Search for the cell housing the specified text and yield its [x, y] center coordinate. 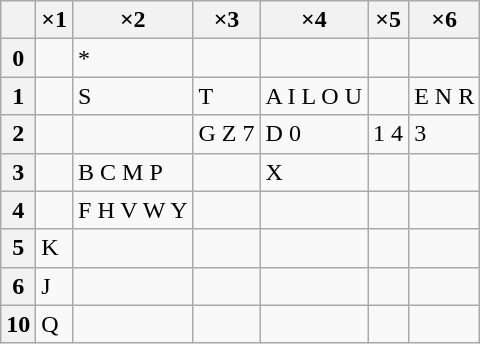
Q [54, 324]
2 [18, 134]
D 0 [314, 134]
4 [18, 210]
B C M P [133, 172]
×1 [54, 20]
A I L O U [314, 96]
J [54, 286]
X [314, 172]
* [133, 58]
×6 [444, 20]
G Z 7 [226, 134]
6 [18, 286]
10 [18, 324]
S [133, 96]
1 4 [388, 134]
×4 [314, 20]
0 [18, 58]
E N R [444, 96]
T [226, 96]
5 [18, 248]
×2 [133, 20]
×5 [388, 20]
1 [18, 96]
F H V W Y [133, 210]
×3 [226, 20]
K [54, 248]
